Capture the cell that displays the provided text and extract its (x, y) central coordinate. 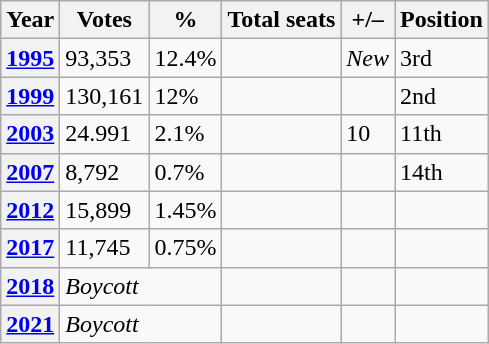
2021 (30, 324)
2017 (30, 248)
0.75% (186, 248)
8,792 (104, 172)
0.7% (186, 172)
2003 (30, 134)
93,353 (104, 58)
2nd (442, 96)
12% (186, 96)
14th (442, 172)
Position (442, 20)
2.1% (186, 134)
Total seats (282, 20)
130,161 (104, 96)
11,745 (104, 248)
11th (442, 134)
3rd (442, 58)
1995 (30, 58)
24.991 (104, 134)
% (186, 20)
Year (30, 20)
2007 (30, 172)
1.45% (186, 210)
10 (368, 134)
15,899 (104, 210)
2012 (30, 210)
New (368, 58)
+/– (368, 20)
12.4% (186, 58)
1999 (30, 96)
Votes (104, 20)
2018 (30, 286)
